Extract the (x, y) coordinate from the center of the cell holding the provided text.  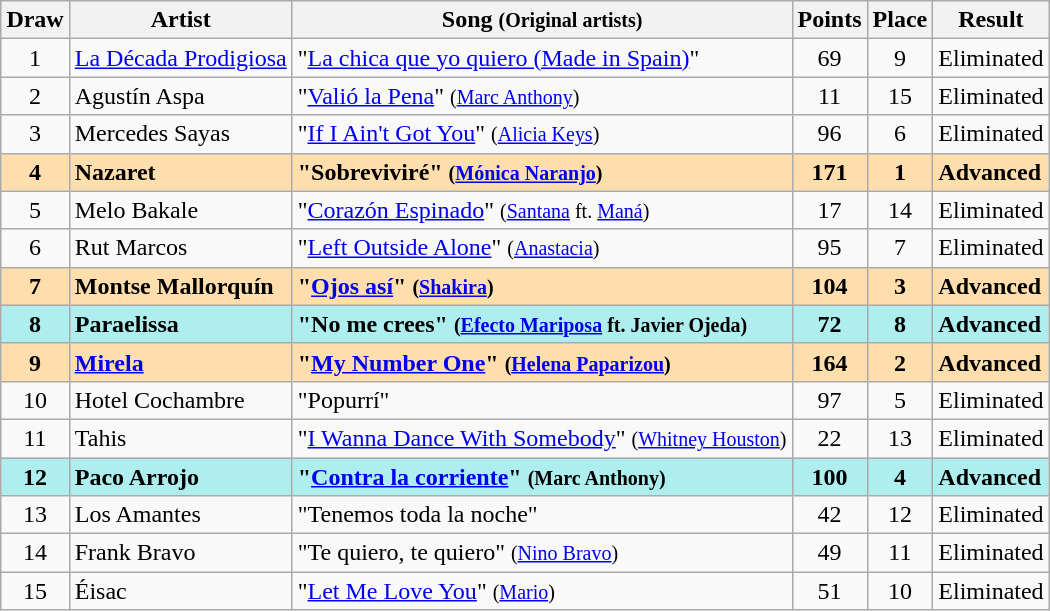
"Popurrí" (542, 400)
"Corazón Espinado" (Santana ft. Maná) (542, 210)
"If I Ain't Got You" (Alicia Keys) (542, 134)
42 (830, 515)
Result (991, 20)
Montse Mallorquín (180, 286)
Éisac (180, 591)
51 (830, 591)
100 (830, 477)
Mirela (180, 362)
17 (830, 210)
104 (830, 286)
Melo Bakale (180, 210)
49 (830, 553)
Draw (35, 20)
Paraelissa (180, 324)
Rut Marcos (180, 248)
Frank Bravo (180, 553)
"Valió la Pena" (Marc Anthony) (542, 96)
Points (830, 20)
"Ojos así" (Shakira) (542, 286)
Los Amantes (180, 515)
Place (900, 20)
"La chica que yo quiero (Made in Spain)" (542, 58)
171 (830, 172)
Song (Original artists) (542, 20)
164 (830, 362)
"I Wanna Dance With Somebody" (Whitney Houston) (542, 438)
Agustín Aspa (180, 96)
Artist (180, 20)
"No me crees" (Efecto Mariposa ft. Javier Ojeda) (542, 324)
Tahis (180, 438)
Mercedes Sayas (180, 134)
Paco Arrojo (180, 477)
"Sobreviviré" (Mónica Naranjo) (542, 172)
97 (830, 400)
"Left Outside Alone" (Anastacia) (542, 248)
22 (830, 438)
"Let Me Love You" (Mario) (542, 591)
69 (830, 58)
"Te quiero, te quiero" (Nino Bravo) (542, 553)
Hotel Cochambre (180, 400)
"Tenemos toda la noche" (542, 515)
Nazaret (180, 172)
96 (830, 134)
"Contra la corriente" (Marc Anthony) (542, 477)
72 (830, 324)
95 (830, 248)
"My Number One" (Helena Paparizou) (542, 362)
La Década Prodigiosa (180, 58)
